Determine the [X, Y] coordinate at the center of the cell enclosing the given text.  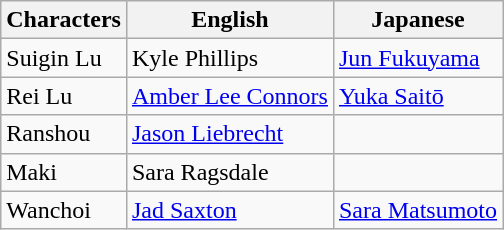
Maki [64, 172]
Characters [64, 20]
Sara Matsumoto [418, 210]
Jun Fukuyama [418, 58]
Jason Liebrecht [230, 134]
Japanese [418, 20]
Wanchoi [64, 210]
Kyle Phillips [230, 58]
Sara Ragsdale [230, 172]
Yuka Saitō [418, 96]
English [230, 20]
Suigin Lu [64, 58]
Rei Lu [64, 96]
Ranshou [64, 134]
Amber Lee Connors [230, 96]
Jad Saxton [230, 210]
